Extract the (x, y) coordinate from the center of the cell holding the provided text.  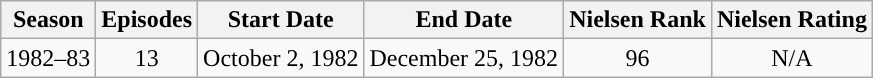
Nielsen Rank (638, 20)
Season (48, 20)
96 (638, 58)
October 2, 1982 (281, 58)
N/A (792, 58)
13 (147, 58)
Nielsen Rating (792, 20)
Start Date (281, 20)
End Date (464, 20)
Episodes (147, 20)
1982–83 (48, 58)
December 25, 1982 (464, 58)
